Search for the cell housing the specified text and yield its [X, Y] center coordinate. 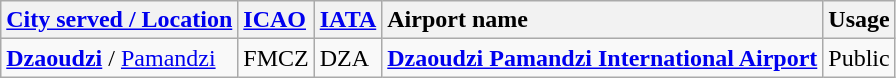
Dzaoudzi Pamandzi International Airport [602, 58]
FMCZ [276, 58]
Public [859, 58]
DZA [348, 58]
City served / Location [120, 20]
ICAO [276, 20]
Airport name [602, 20]
Dzaoudzi / Pamandzi [120, 58]
Usage [859, 20]
IATA [348, 20]
